Find where the given text appears and provide that cell's center as (x, y) coordinate. 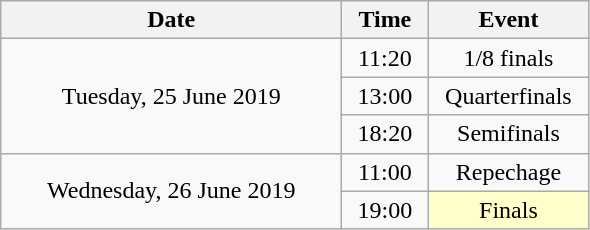
Date (172, 20)
Repechage (508, 172)
13:00 (385, 96)
1/8 finals (508, 58)
19:00 (385, 210)
Tuesday, 25 June 2019 (172, 96)
Semifinals (508, 134)
Quarterfinals (508, 96)
Event (508, 20)
Wednesday, 26 June 2019 (172, 191)
Finals (508, 210)
18:20 (385, 134)
11:00 (385, 172)
Time (385, 20)
11:20 (385, 58)
